Provide the (x, y) coordinate of the cell's center where the given text is located.  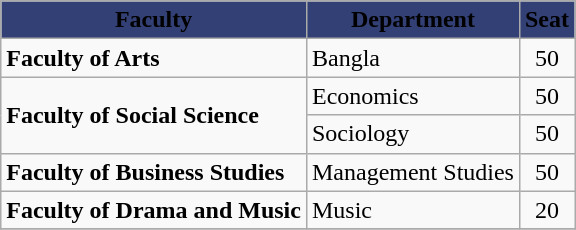
Management Studies (412, 172)
Music (412, 210)
Bangla (412, 58)
Faculty of Drama and Music (154, 210)
Sociology (412, 134)
Faculty of Social Science (154, 115)
Economics (412, 96)
Seat (546, 20)
Faculty (154, 20)
Faculty of Arts (154, 58)
Faculty of Business Studies (154, 172)
20 (546, 210)
Department (412, 20)
